Search for the cell housing the specified text and yield its [x, y] center coordinate. 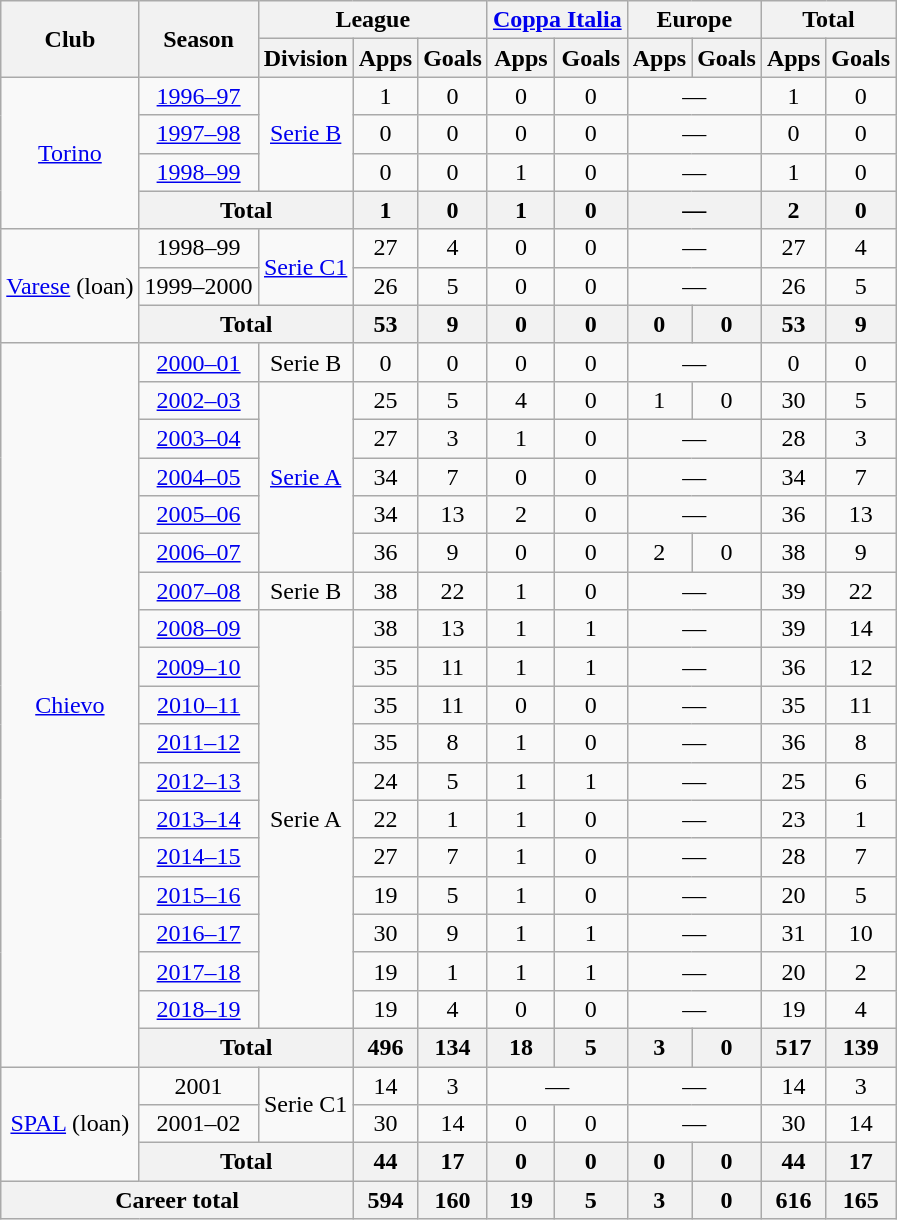
2002–03 [198, 400]
Coppa Italia [557, 20]
Career total [177, 1200]
2005–06 [198, 515]
24 [385, 781]
2017–18 [198, 971]
2003–04 [198, 438]
Chievo [70, 704]
2010–11 [198, 705]
134 [453, 1047]
139 [861, 1047]
Season [198, 39]
2012–13 [198, 781]
1996–97 [198, 96]
6 [861, 781]
2014–15 [198, 857]
Torino [70, 153]
Division [306, 58]
160 [453, 1200]
SPAL (loan) [70, 1123]
18 [520, 1047]
2008–09 [198, 629]
2013–14 [198, 819]
2009–10 [198, 667]
2016–17 [198, 933]
2006–07 [198, 553]
2001–02 [198, 1124]
12 [861, 667]
2000–01 [198, 362]
517 [793, 1047]
Europe [694, 20]
Varese (loan) [70, 286]
2015–16 [198, 895]
2001 [198, 1085]
165 [861, 1200]
616 [793, 1200]
League [372, 20]
2007–08 [198, 591]
1999–2000 [198, 286]
2011–12 [198, 743]
31 [793, 933]
594 [385, 1200]
1997–98 [198, 134]
496 [385, 1047]
Club [70, 39]
2004–05 [198, 477]
23 [793, 819]
2018–19 [198, 1009]
10 [861, 933]
